Search for the cell housing the specified text and yield its [x, y] center coordinate. 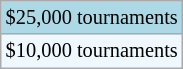
$25,000 tournaments [92, 17]
$10,000 tournaments [92, 51]
